Find where the given text appears and provide that cell's center as [x, y] coordinate. 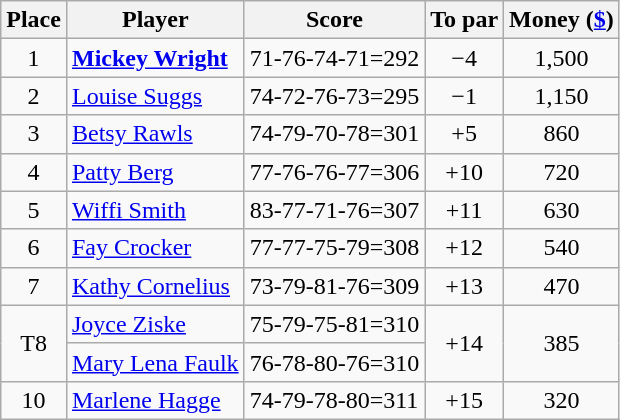
Kathy Cornelius [155, 286]
Joyce Ziske [155, 324]
470 [562, 286]
320 [562, 400]
+5 [464, 134]
71-76-74-71=292 [334, 58]
1 [34, 58]
Wiffi Smith [155, 210]
Fay Crocker [155, 248]
76-78-80-76=310 [334, 362]
−1 [464, 96]
Patty Berg [155, 172]
Player [155, 20]
540 [562, 248]
+13 [464, 286]
385 [562, 343]
74-72-76-73=295 [334, 96]
1,500 [562, 58]
Mary Lena Faulk [155, 362]
74-79-78-80=311 [334, 400]
3 [34, 134]
Marlene Hagge [155, 400]
1,150 [562, 96]
4 [34, 172]
T8 [34, 343]
+11 [464, 210]
+12 [464, 248]
6 [34, 248]
+10 [464, 172]
Score [334, 20]
720 [562, 172]
To par [464, 20]
630 [562, 210]
2 [34, 96]
7 [34, 286]
74-79-70-78=301 [334, 134]
Louise Suggs [155, 96]
77-77-75-79=308 [334, 248]
5 [34, 210]
75-79-75-81=310 [334, 324]
Place [34, 20]
−4 [464, 58]
Mickey Wright [155, 58]
860 [562, 134]
Betsy Rawls [155, 134]
Money ($) [562, 20]
83-77-71-76=307 [334, 210]
77-76-76-77=306 [334, 172]
+15 [464, 400]
73-79-81-76=309 [334, 286]
10 [34, 400]
+14 [464, 343]
